Find where the given text appears and provide that cell's center as (X, Y) coordinate. 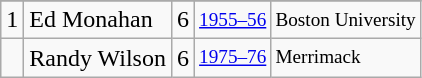
1955–56 (233, 20)
Ed Monahan (98, 20)
1975–76 (233, 58)
Boston University (346, 20)
Merrimack (346, 58)
Randy Wilson (98, 58)
1 (12, 20)
